Extract the (x, y) coordinate from the center of the cell holding the provided text.  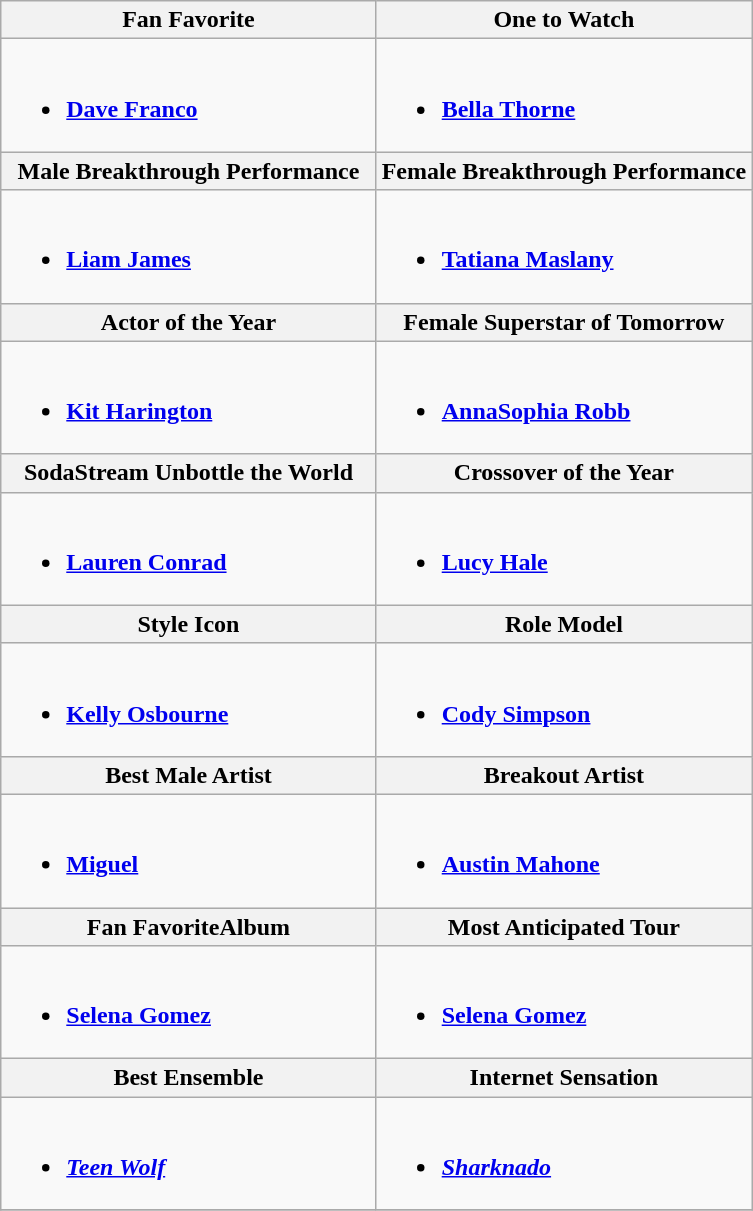
SodaStream Unbottle the World (188, 473)
Sharknado (564, 1154)
Kit Harington (188, 398)
Bella Thorne (564, 96)
Style Icon (188, 624)
Breakout Artist (564, 775)
Male Breakthrough Performance (188, 171)
Most Anticipated Tour (564, 927)
Fan FavoriteAlbum (188, 927)
Internet Sensation (564, 1078)
Miguel (188, 850)
Dave Franco (188, 96)
Teen Wolf (188, 1154)
Female Superstar of Tomorrow (564, 322)
Fan Favorite (188, 20)
Crossover of the Year (564, 473)
Female Breakthrough Performance (564, 171)
Lucy Hale (564, 548)
AnnaSophia Robb (564, 398)
Best Ensemble (188, 1078)
Lauren Conrad (188, 548)
Actor of the Year (188, 322)
Austin Mahone (564, 850)
Tatiana Maslany (564, 246)
Cody Simpson (564, 700)
One to Watch (564, 20)
Role Model (564, 624)
Liam James (188, 246)
Kelly Osbourne (188, 700)
Best Male Artist (188, 775)
